Identify which cell holds the provided text, then report its [x, y] central coordinate. 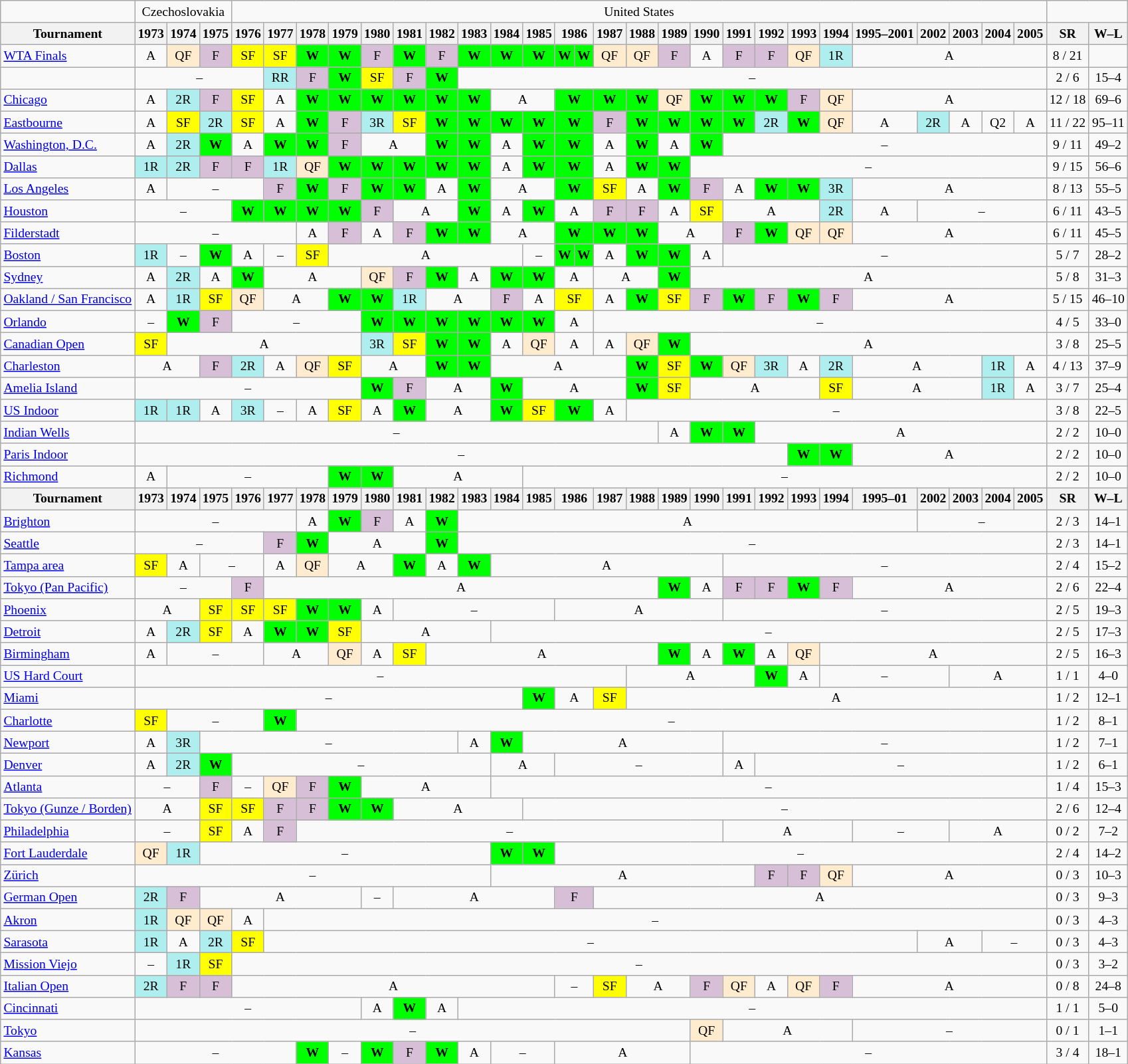
25–4 [1108, 388]
69–6 [1108, 100]
Seattle [68, 544]
1995–01 [885, 498]
Akron [68, 920]
Atlanta [68, 787]
Filderstadt [68, 233]
49–2 [1108, 145]
25–5 [1108, 344]
3 / 7 [1068, 388]
56–6 [1108, 166]
45–5 [1108, 233]
Tampa area [68, 565]
Richmond [68, 477]
17–3 [1108, 631]
10–3 [1108, 876]
37–9 [1108, 366]
Fort Lauderdale [68, 853]
Indian Wells [68, 432]
9–3 [1108, 897]
Denver [68, 764]
Brighton [68, 521]
Amelia Island [68, 388]
Canadian Open [68, 344]
Sarasota [68, 942]
7–2 [1108, 831]
14–2 [1108, 853]
0 / 8 [1068, 986]
15–4 [1108, 78]
8–1 [1108, 720]
4 / 13 [1068, 366]
WTA Finals [68, 56]
Tokyo (Pan Pacific) [68, 587]
8 / 21 [1068, 56]
Detroit [68, 631]
19–3 [1108, 610]
Tokyo (Gunze / Borden) [68, 809]
1995–2001 [885, 33]
15–3 [1108, 787]
Kansas [68, 1053]
4 / 5 [1068, 322]
Oakland / San Francisco [68, 299]
Italian Open [68, 986]
33–0 [1108, 322]
8 / 13 [1068, 189]
Orlando [68, 322]
22–4 [1108, 587]
Birmingham [68, 654]
3–2 [1108, 964]
28–2 [1108, 255]
1–1 [1108, 1030]
US Indoor [68, 411]
Sydney [68, 278]
1 / 4 [1068, 787]
Chicago [68, 100]
7–1 [1108, 743]
0 / 2 [1068, 831]
Paris Indoor [68, 455]
5–0 [1108, 1009]
12 / 18 [1068, 100]
22–5 [1108, 411]
55–5 [1108, 189]
United States [639, 12]
Miami [68, 698]
43–5 [1108, 211]
US Hard Court [68, 677]
11 / 22 [1068, 122]
Phoenix [68, 610]
Boston [68, 255]
16–3 [1108, 654]
Czechoslovakia [183, 12]
RR [280, 78]
9 / 11 [1068, 145]
12–4 [1108, 809]
95–11 [1108, 122]
5 / 7 [1068, 255]
5 / 15 [1068, 299]
31–3 [1108, 278]
Q2 [998, 122]
Cincinnati [68, 1009]
18–1 [1108, 1053]
Los Angeles [68, 189]
0 / 1 [1068, 1030]
4–0 [1108, 677]
9 / 15 [1068, 166]
3 / 4 [1068, 1053]
German Open [68, 897]
5 / 8 [1068, 278]
24–8 [1108, 986]
Mission Viejo [68, 964]
Houston [68, 211]
Charleston [68, 366]
Philadelphia [68, 831]
Newport [68, 743]
6–1 [1108, 764]
Charlotte [68, 720]
Tokyo [68, 1030]
15–2 [1108, 565]
Dallas [68, 166]
12–1 [1108, 698]
Eastbourne [68, 122]
46–10 [1108, 299]
Washington, D.C. [68, 145]
Zürich [68, 876]
